Determine the [x, y] coordinate at the center of the cell enclosing the given text.  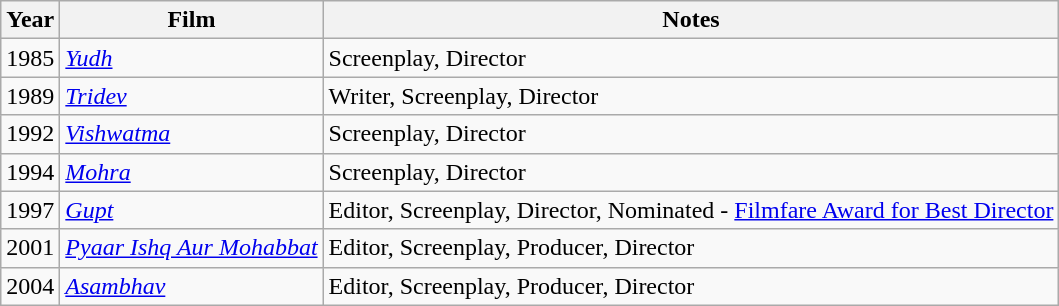
2004 [30, 286]
1989 [30, 96]
Mohra [192, 172]
1997 [30, 210]
Year [30, 20]
Editor, Screenplay, Director, Nominated - Filmfare Award for Best Director [691, 210]
Yudh [192, 58]
Pyaar Ishq Aur Mohabbat [192, 248]
Gupt [192, 210]
2001 [30, 248]
1985 [30, 58]
1992 [30, 134]
Notes [691, 20]
Asambhav [192, 286]
1994 [30, 172]
Writer, Screenplay, Director [691, 96]
Tridev [192, 96]
Vishwatma [192, 134]
Film [192, 20]
